Find where the given text appears and provide that cell's center as (X, Y) coordinate. 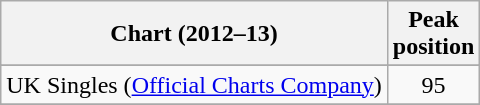
Chart (2012–13) (194, 34)
95 (433, 85)
UK Singles (Official Charts Company) (194, 85)
Peakposition (433, 34)
